Determine the [X, Y] coordinate at the center of the cell enclosing the given text.  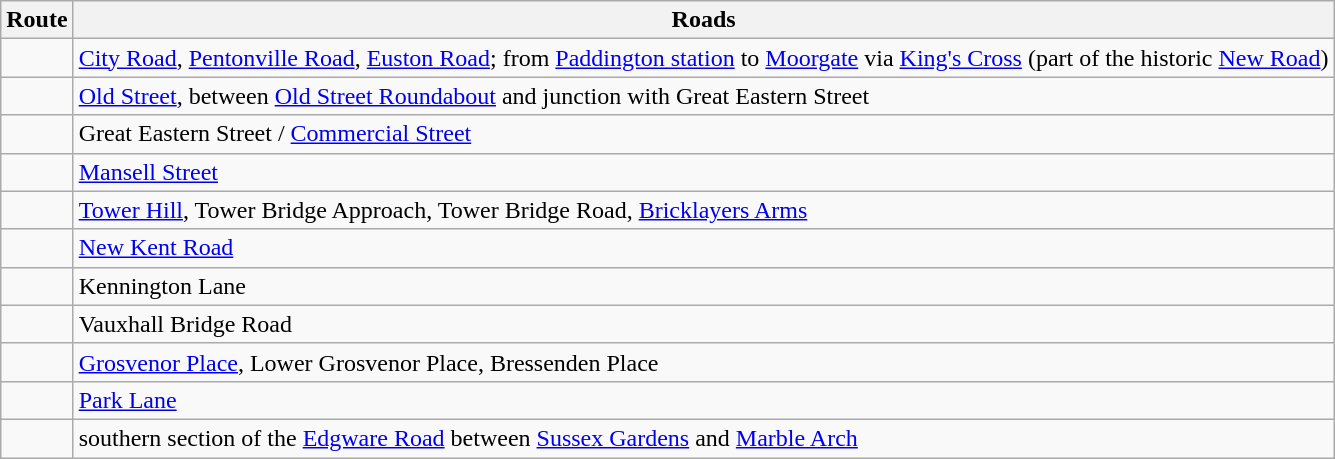
Vauxhall Bridge Road [704, 324]
southern section of the Edgware Road between Sussex Gardens and Marble Arch [704, 438]
Park Lane [704, 400]
Old Street, between Old Street Roundabout and junction with Great Eastern Street [704, 96]
Route [37, 20]
Great Eastern Street / Commercial Street [704, 134]
Grosvenor Place, Lower Grosvenor Place, Bressenden Place [704, 362]
City Road, Pentonville Road, Euston Road; from Paddington station to Moorgate via King's Cross (part of the historic New Road) [704, 58]
Roads [704, 20]
New Kent Road [704, 248]
Kennington Lane [704, 286]
Mansell Street [704, 172]
Tower Hill, Tower Bridge Approach, Tower Bridge Road, Bricklayers Arms [704, 210]
